Extract the (X, Y) coordinate from the center of the cell holding the provided text.  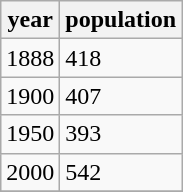
418 (121, 58)
407 (121, 96)
2000 (30, 172)
population (121, 20)
542 (121, 172)
1900 (30, 96)
1950 (30, 134)
393 (121, 134)
year (30, 20)
1888 (30, 58)
